Return the (x, y) coordinate for the center point of the cell that contains the specified text.  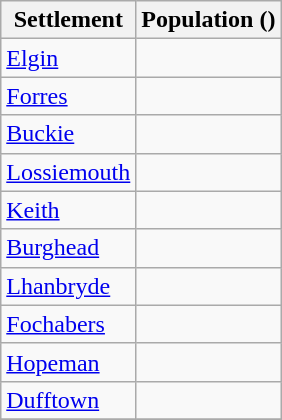
Settlement (68, 20)
Lossiemouth (68, 172)
Forres (68, 96)
Dufftown (68, 400)
Fochabers (68, 324)
Elgin (68, 58)
Keith (68, 210)
Population () (208, 20)
Burghead (68, 248)
Buckie (68, 134)
Hopeman (68, 362)
Lhanbryde (68, 286)
